For the text-containing cell, return its midpoint in [X, Y] coordinate format. 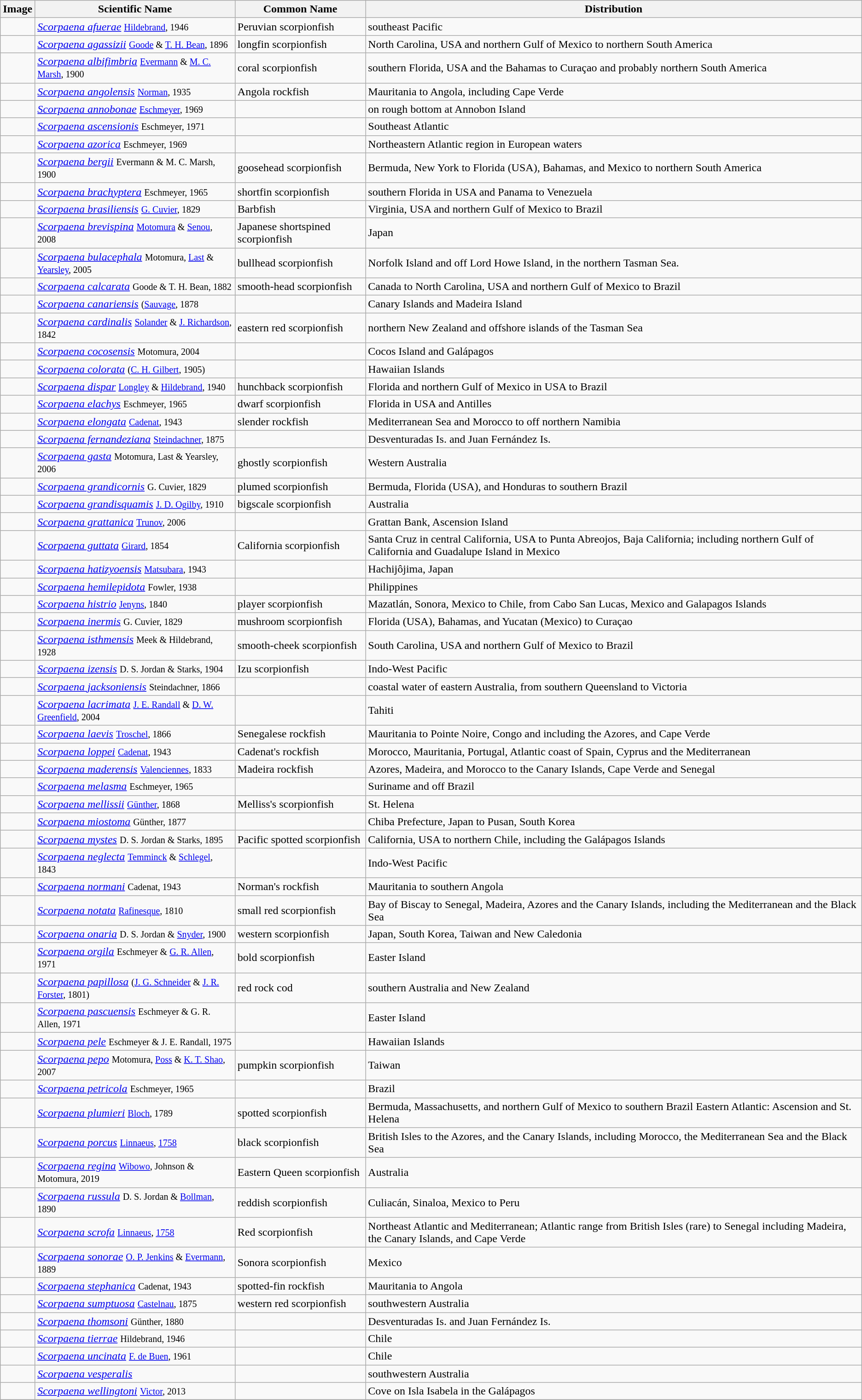
Scorpaena angolensis Norman, 1935 [135, 92]
Scorpaena grandicornis G. Cuvier, 1829 [135, 486]
Scorpaena azorica Eschmeyer, 1969 [135, 144]
southeast Pacific [613, 27]
Distribution [613, 9]
Bermuda, Massachusetts, and northern Gulf of Mexico to southern Brazil Eastern Atlantic: Ascension and St. Helena [613, 1113]
Scorpaena hatizyoensis Matsubara, 1943 [135, 569]
Image [17, 9]
Scorpaena guttata Girard, 1854 [135, 545]
Scorpaena elongata Cadenat, 1943 [135, 422]
Mauritania to Angola, including Cape Verde [613, 92]
Scorpaena grandisquamis J. D. Ogilby, 1910 [135, 504]
Scorpaena miostoma Günther, 1877 [135, 821]
Scorpaena isthmensis Meek & Hildebrand, 1928 [135, 645]
Florida and northern Gulf of Mexico in USA to Brazil [613, 387]
Scorpaena orgila Eschmeyer & G. R. Allen, 1971 [135, 958]
ghostly scorpionfish [300, 463]
bigscale scorpionfish [300, 504]
Scorpaena gasta Motomura, Last & Yearsley, 2006 [135, 463]
St. Helena [613, 804]
Scorpaena inermis G. Cuvier, 1829 [135, 622]
Scorpaena calcarata Goode & T. H. Bean, 1882 [135, 287]
Mediterranean Sea and Morocco to off northern Namibia [613, 422]
Scorpaena loppei Cadenat, 1943 [135, 752]
Suriname and off Brazil [613, 787]
Scorpaena uncinata F. de Buen, 1961 [135, 1356]
Florida in USA and Antilles [613, 404]
Izu scorpionfish [300, 669]
dwarf scorpionfish [300, 404]
Scorpaena russula D. S. Jordan & Bollman, 1890 [135, 1202]
Brazil [613, 1089]
spotted scorpionfish [300, 1113]
Scorpaena onaria D. S. Jordan & Snyder, 1900 [135, 934]
Scorpaena annobonae Eschmeyer, 1969 [135, 109]
Barbfish [300, 209]
Scorpaena bergii Evermann & M. C. Marsh, 1900 [135, 168]
longfin scorpionfish [300, 44]
Northeastern Atlantic region in European waters [613, 144]
Norman's rockfish [300, 886]
Scorpaena petricola Eschmeyer, 1965 [135, 1089]
smooth-cheek scorpionfish [300, 645]
Scorpaena jacksoniensis Steindachner, 1866 [135, 687]
Scorpaena lacrimata J. E. Randall & D. W. Greenfield, 2004 [135, 711]
Bay of Biscay to Senegal, Madeira, Azores and the Canary Islands, including the Mediterranean and the Black Sea [613, 910]
Pacific spotted scorpionfish [300, 839]
red rock cod [300, 988]
Virginia, USA and northern Gulf of Mexico to Brazil [613, 209]
Sonora scorpionfish [300, 1262]
Scorpaena sonorae O. P. Jenkins & Evermann, 1889 [135, 1262]
Canada to North Carolina, USA and northern Gulf of Mexico to Brazil [613, 287]
black scorpionfish [300, 1142]
Bermuda, Florida (USA), and Honduras to southern Brazil [613, 486]
player scorpionfish [300, 604]
California scorpionfish [300, 545]
Scorpaena colorata (C. H. Gilbert, 1905) [135, 369]
coastal water of eastern Australia, from southern Queensland to Victoria [613, 687]
Scorpaena pele Eschmeyer & J. E. Randall, 1975 [135, 1041]
California, USA to northern Chile, including the Galápagos Islands [613, 839]
Scorpaena melasma Eschmeyer, 1965 [135, 787]
Red scorpionfish [300, 1232]
northern New Zealand and offshore islands of the Tasman Sea [613, 328]
British Isles to the Azores, and the Canary Islands, including Morocco, the Mediterranean Sea and the Black Sea [613, 1142]
South Carolina, USA and northern Gulf of Mexico to Brazil [613, 645]
Scorpaena mystes D. S. Jordan & Starks, 1895 [135, 839]
Scorpaena regina Wibowo, Johnson & Motomura, 2019 [135, 1173]
North Carolina, USA and northern Gulf of Mexico to northern South America [613, 44]
slender rockfish [300, 422]
western scorpionfish [300, 934]
Scorpaena cardinalis Solander & J. Richardson, 1842 [135, 328]
Southeast Atlantic [613, 127]
Bermuda, New York to Florida (USA), Bahamas, and Mexico to northern South America [613, 168]
Peruvian scorpionfish [300, 27]
Mauritania to southern Angola [613, 886]
Mazatlán, Sonora, Mexico to Chile, from Cabo San Lucas, Mexico and Galapagos Islands [613, 604]
Scorpaena scrofa Linnaeus, 1758 [135, 1232]
reddish scorpionfish [300, 1202]
Scorpaena elachys Eschmeyer, 1965 [135, 404]
eastern red scorpionfish [300, 328]
Common Name [300, 9]
Scorpaena albifimbria Evermann & M. C. Marsh, 1900 [135, 68]
Scientific Name [135, 9]
Azores, Madeira, and Morocco to the Canary Islands, Cape Verde and Senegal [613, 769]
Scorpaena brasiliensis G. Cuvier, 1829 [135, 209]
Eastern Queen scorpionfish [300, 1173]
Scorpaena mellissii Günther, 1868 [135, 804]
plumed scorpionfish [300, 486]
Scorpaena canariensis (Sauvage, 1878 [135, 304]
Culiacán, Sinaloa, Mexico to Peru [613, 1202]
Philippines [613, 587]
Scorpaena cocosensis Motomura, 2004 [135, 352]
smooth-head scorpionfish [300, 287]
Chiba Prefecture, Japan to Pusan, South Korea [613, 821]
Japan, South Korea, Taiwan and New Caledonia [613, 934]
western red scorpionfish [300, 1303]
spotted-fin rockfish [300, 1286]
bullhead scorpionfish [300, 262]
Canary Islands and Madeira Island [613, 304]
Cadenat's rockfish [300, 752]
Scorpaena pepo Motomura, Poss & K. T. Shao, 2007 [135, 1065]
Taiwan [613, 1065]
coral scorpionfish [300, 68]
Scorpaena izensis D. S. Jordan & Starks, 1904 [135, 669]
Scorpaena pascuensis Eschmeyer & G. R. Allen, 1971 [135, 1018]
Scorpaena agassizii Goode & T. H. Bean, 1896 [135, 44]
Scorpaena hemilepidota Fowler, 1938 [135, 587]
Scorpaena histrio Jenyns, 1840 [135, 604]
Scorpaena fernandeziana Steindachner, 1875 [135, 439]
southern Australia and New Zealand [613, 988]
Florida (USA), Bahamas, and Yucatan (Mexico) to Curaçao [613, 622]
Scorpaena laevis Troschel, 1866 [135, 734]
Cocos Island and Galápagos [613, 352]
Japan [613, 233]
Scorpaena dispar Longley & Hildebrand, 1940 [135, 387]
shortfin scorpionfish [300, 191]
Scorpaena tierrae Hildebrand, 1946 [135, 1339]
Mexico [613, 1262]
Western Australia [613, 463]
Scorpaena vesperalis [135, 1374]
Scorpaena porcus Linnaeus, 1758 [135, 1142]
Scorpaena stephanica Cadenat, 1943 [135, 1286]
Scorpaena afuerae Hildebrand, 1946 [135, 27]
Hachijôjima, Japan [613, 569]
Japanese shortspined scorpionfish [300, 233]
Scorpaena papillosa (J. G. Schneider & J. R. Forster, 1801) [135, 988]
Norfolk Island and off Lord Howe Island, in the northern Tasman Sea. [613, 262]
on rough bottom at Annobon Island [613, 109]
Madeira rockfish [300, 769]
Scorpaena grattanica Trunov, 2006 [135, 521]
southern Florida in USA and Panama to Venezuela [613, 191]
Scorpaena normani Cadenat, 1943 [135, 886]
Northeast Atlantic and Mediterranean; Atlantic range from British Isles (rare) to Senegal including Madeira, the Canary Islands, and Cape Verde [613, 1232]
Scorpaena plumieri Bloch, 1789 [135, 1113]
Cove on Isla Isabela in the Galápagos [613, 1391]
Grattan Bank, Ascension Island [613, 521]
mushroom scorpionfish [300, 622]
Scorpaena notata Rafinesque, 1810 [135, 910]
small red scorpionfish [300, 910]
Tahiti [613, 711]
Scorpaena maderensis Valenciennes, 1833 [135, 769]
Angola rockfish [300, 92]
Scorpaena brevispina Motomura & Senou, 2008 [135, 233]
Melliss's scorpionfish [300, 804]
southern Florida, USA and the Bahamas to Curaçao and probably northern South America [613, 68]
Scorpaena neglecta Temminck & Schlegel, 1843 [135, 862]
Mauritania to Angola [613, 1286]
hunchback scorpionfish [300, 387]
Morocco, Mauritania, Portugal, Atlantic coast of Spain, Cyprus and the Mediterranean [613, 752]
Senegalese rockfish [300, 734]
Scorpaena bulacephala Motomura, Last & Yearsley, 2005 [135, 262]
pumpkin scorpionfish [300, 1065]
Scorpaena ascensionis Eschmeyer, 1971 [135, 127]
Scorpaena sumptuosa Castelnau, 1875 [135, 1303]
goosehead scorpionfish [300, 168]
Scorpaena brachyptera Eschmeyer, 1965 [135, 191]
Scorpaena thomsoni Günther, 1880 [135, 1321]
Santa Cruz in central California, USA to Punta Abreojos, Baja California; including northern Gulf of California and Guadalupe Island in Mexico [613, 545]
bold scorpionfish [300, 958]
Scorpaena wellingtoni Victor, 2013 [135, 1391]
Mauritania to Pointe Noire, Congo and including the Azores, and Cape Verde [613, 734]
